Extract the [X, Y] coordinate from the center of the cell holding the provided text.  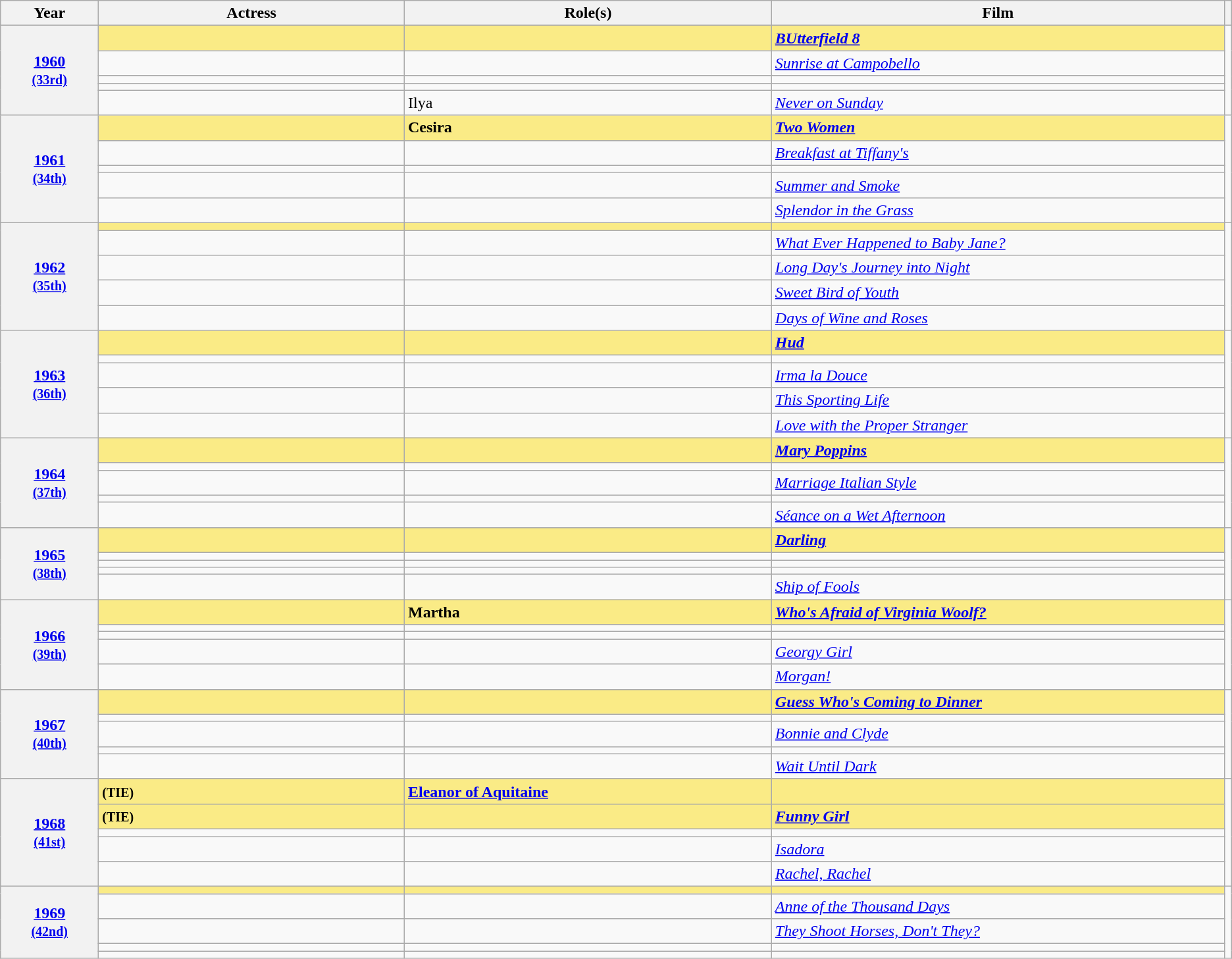
1964(37th) [50, 482]
They Shoot Horses, Don't They? [998, 931]
Splendor in the Grass [998, 210]
Georgy Girl [998, 652]
Wait Until Dark [998, 766]
Who's Afraid of Virginia Woolf? [998, 612]
Séance on a Wet Afternoon [998, 515]
Marriage Italian Style [998, 482]
Funny Girl [998, 816]
Film [998, 13]
1969(42nd) [50, 923]
Hud [998, 343]
Mary Poppins [998, 450]
BUtterfield 8 [998, 38]
Two Women [998, 128]
Never on Sunday [998, 103]
1966(39th) [50, 644]
Rachel, Rachel [998, 874]
Actress [251, 13]
Sunrise at Campobello [998, 63]
1960(33rd) [50, 70]
Irma la Douce [998, 375]
1963(36th) [50, 384]
Martha [588, 612]
Long Day's Journey into Night [998, 268]
What Ever Happened to Baby Jane? [998, 243]
Isadora [998, 848]
Anne of the Thousand Days [998, 906]
Role(s) [588, 13]
1967(40th) [50, 734]
Bonnie and Clyde [998, 734]
1965(38th) [50, 563]
Summer and Smoke [998, 185]
Love with the Proper Stranger [998, 425]
Cesira [588, 128]
1968(41st) [50, 832]
Breakfast at Tiffany's [998, 153]
Guess Who's Coming to Dinner [998, 702]
Year [50, 13]
Sweet Bird of Youth [998, 293]
Days of Wine and Roses [998, 318]
1961(34th) [50, 168]
Eleanor of Aquitaine [588, 791]
Darling [998, 540]
Ship of Fools [998, 587]
Ilya [588, 103]
1962(35th) [50, 276]
This Sporting Life [998, 400]
Morgan! [998, 677]
